Return (X, Y) of the center of cell containing provided text 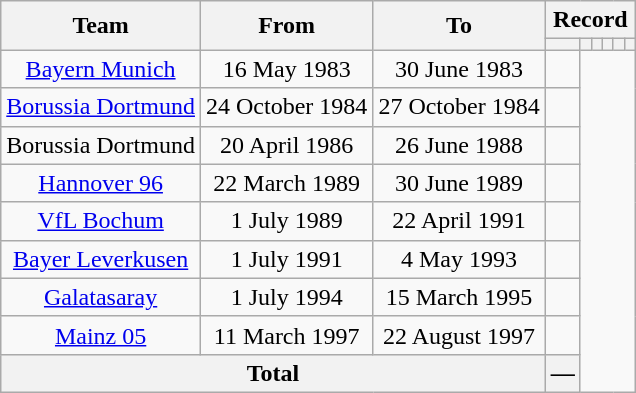
From (286, 26)
16 May 1983 (286, 69)
22 March 1989 (286, 183)
1 July 1994 (286, 297)
Hannover 96 (101, 183)
1 July 1991 (286, 259)
Mainz 05 (101, 335)
24 October 1984 (286, 107)
22 April 1991 (459, 221)
Total (273, 373)
27 October 1984 (459, 107)
22 August 1997 (459, 335)
VfL Bochum (101, 221)
To (459, 26)
Bayer Leverkusen (101, 259)
Team (101, 26)
11 March 1997 (286, 335)
— (562, 373)
30 June 1989 (459, 183)
15 March 1995 (459, 297)
26 June 1988 (459, 145)
20 April 1986 (286, 145)
30 June 1983 (459, 69)
Record (590, 20)
Galatasaray (101, 297)
1 July 1989 (286, 221)
Bayern Munich (101, 69)
4 May 1993 (459, 259)
